Provide the [x, y] coordinate of the cell's center where the given text is located.  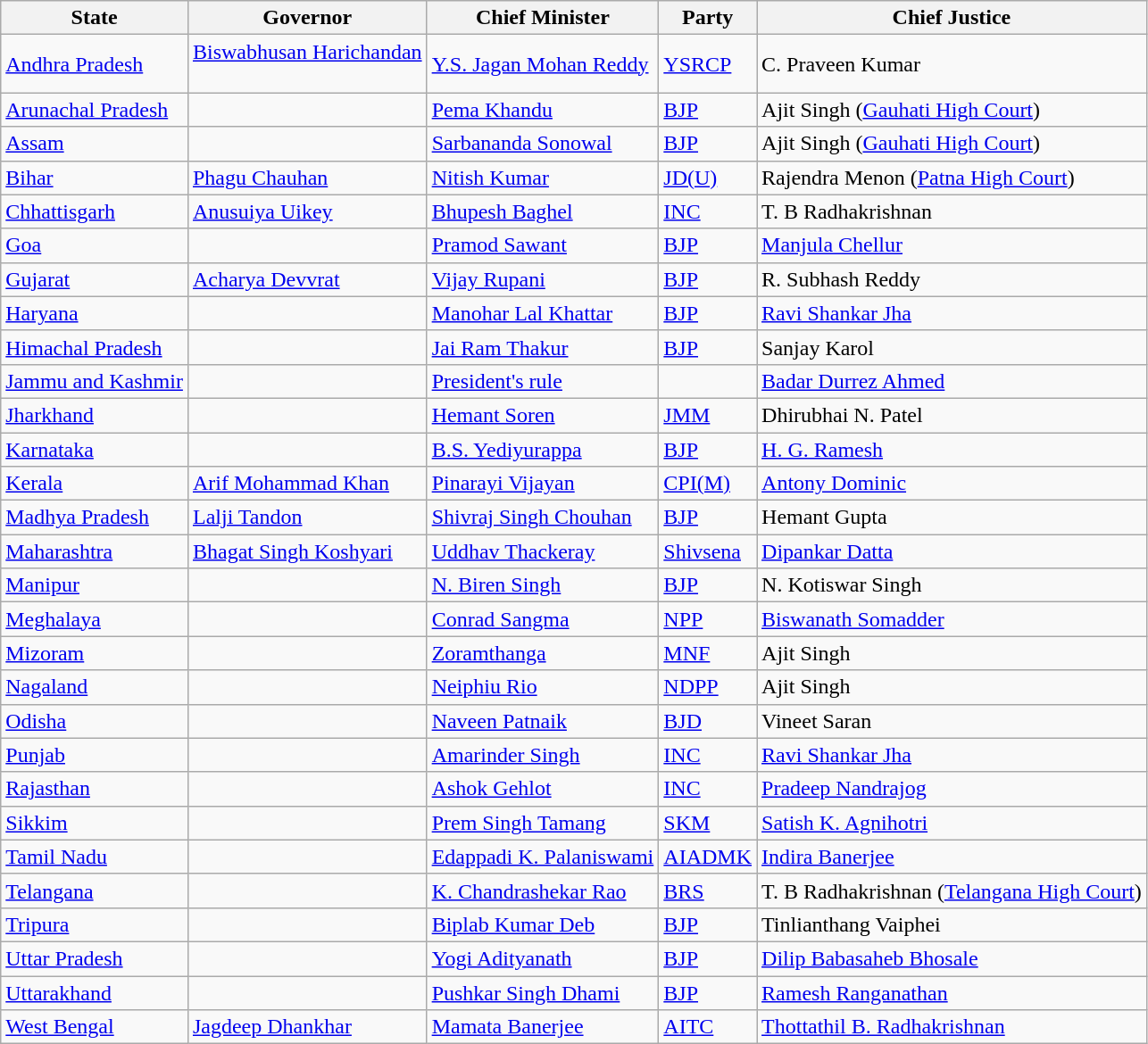
Chief Justice [952, 18]
Jharkhand [95, 415]
Neiphiu Rio [543, 687]
Dilip Babasaheb Bhosale [952, 958]
Tamil Nadu [95, 857]
Sikkim [95, 823]
Amarinder Singh [543, 755]
Dhirubhai N. Patel [952, 415]
Prem Singh Tamang [543, 823]
Nagaland [95, 687]
JD(U) [708, 178]
Karnataka [95, 449]
T. B Radhakrishnan [952, 211]
Telangana [95, 891]
West Bengal [95, 1027]
Pushkar Singh Dhami [543, 993]
Punjab [95, 755]
Biswabhusan Harichandan [307, 64]
Pramod Sawant [543, 245]
H. G. Ramesh [952, 449]
Meghalaya [95, 619]
MNF [708, 653]
CPI(M) [708, 484]
Pema Khandu [543, 110]
JMM [708, 415]
BRS [708, 891]
Acharya Devvrat [307, 279]
Goa [95, 245]
Antony Dominic [952, 484]
Tinlianthang Vaiphei [952, 924]
Haryana [95, 313]
Ramesh Ranganathan [952, 993]
Jai Ram Thakur [543, 347]
Uddhav Thackeray [543, 551]
Andhra Pradesh [95, 64]
YSRCP [708, 64]
Pradeep Nandrajog [952, 789]
Pinarayi Vijayan [543, 484]
Arunachal Pradesh [95, 110]
SKM [708, 823]
Chief Minister [543, 18]
Edappadi K. Palaniswami [543, 857]
Lalji Tandon [307, 518]
Thottathil B. Radhakrishnan [952, 1027]
Bhagat Singh Koshyari [307, 551]
Shivraj Singh Chouhan [543, 518]
Arif Mohammad Khan [307, 484]
Conrad Sangma [543, 619]
Gujarat [95, 279]
Nitish Kumar [543, 178]
Hemant Soren [543, 415]
Hemant Gupta [952, 518]
Tripura [95, 924]
Uttar Pradesh [95, 958]
Shivsena [708, 551]
Anusuiya Uikey [307, 211]
Bhupesh Baghel [543, 211]
C. Praveen Kumar [952, 64]
Sarbananda Sonowal [543, 144]
K. Chandrashekar Rao [543, 891]
Party [708, 18]
Manjula Chellur [952, 245]
AITC [708, 1027]
Biswanath Somadder [952, 619]
Yogi Adityanath [543, 958]
Sanjay Karol [952, 347]
President's rule [543, 381]
AIADMK [708, 857]
Madhya Pradesh [95, 518]
BJD [708, 721]
R. Subhash Reddy [952, 279]
Kerala [95, 484]
Odisha [95, 721]
Y.S. Jagan Mohan Reddy [543, 64]
State [95, 18]
Badar Durrez Ahmed [952, 381]
B.S. Yediyurappa [543, 449]
Mamata Banerjee [543, 1027]
Chhattisgarh [95, 211]
Dipankar Datta [952, 551]
Phagu Chauhan [307, 178]
Maharashtra [95, 551]
Biplab Kumar Deb [543, 924]
N. Biren Singh [543, 585]
Rajendra Menon (Patna High Court) [952, 178]
Naveen Patnaik [543, 721]
Mizoram [95, 653]
Satish K. Agnihotri [952, 823]
T. B Radhakrishnan (Telangana High Court) [952, 891]
Rajasthan [95, 789]
Uttarakhand [95, 993]
Manipur [95, 585]
Manohar Lal Khattar [543, 313]
Zoramthanga [543, 653]
Bihar [95, 178]
NPP [708, 619]
Governor [307, 18]
Jagdeep Dhankhar [307, 1027]
Vineet Saran [952, 721]
NDPP [708, 687]
Ashok Gehlot [543, 789]
Assam [95, 144]
Himachal Pradesh [95, 347]
N. Kotiswar Singh [952, 585]
Vijay Rupani [543, 279]
Jammu and Kashmir [95, 381]
Indira Banerjee [952, 857]
